Pinpoint the cell where the given text exists, returning its (x, y) midpoint coordinate. 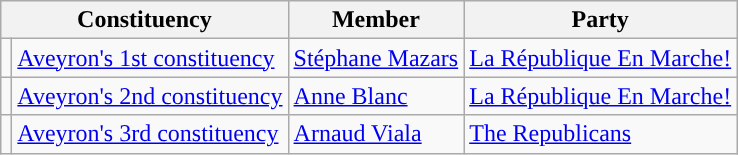
Aveyron's 1st constituency (150, 58)
Aveyron's 3rd constituency (150, 134)
Anne Blanc (376, 96)
Member (376, 20)
Party (600, 20)
Constituency (144, 20)
The Republicans (600, 134)
Stéphane Mazars (376, 58)
Arnaud Viala (376, 134)
Aveyron's 2nd constituency (150, 96)
